Determine the [x, y] coordinate at the center of the cell enclosing the given text.  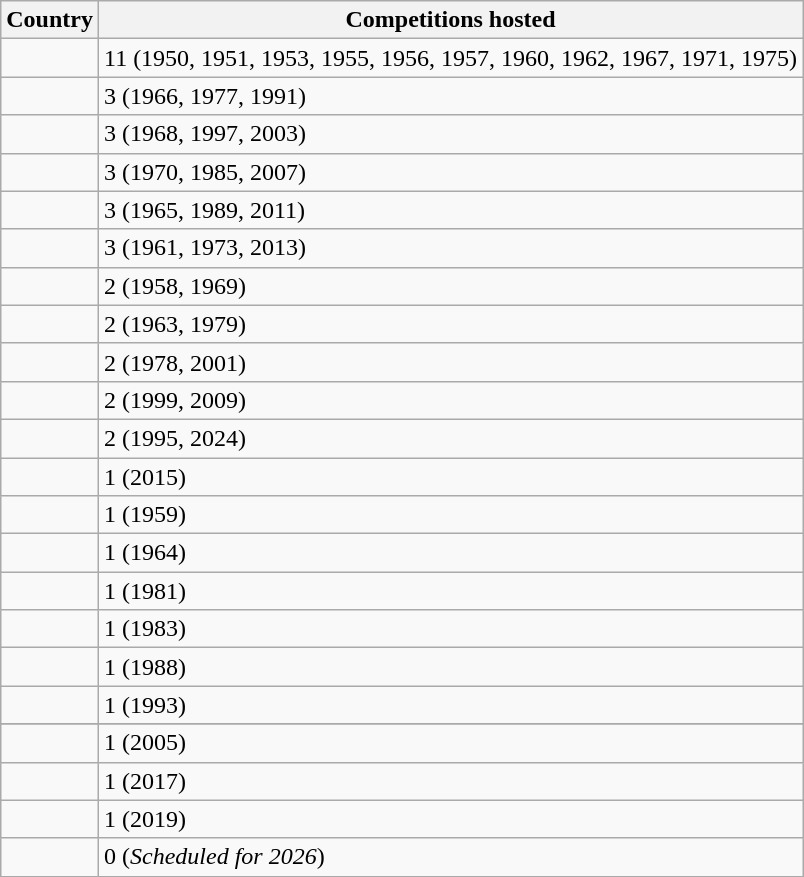
2 (1958, 1969) [450, 286]
2 (1978, 2001) [450, 362]
3 (1970, 1985, 2007) [450, 172]
3 (1961, 1973, 2013) [450, 248]
1 (1983) [450, 629]
2 (1999, 2009) [450, 400]
1 (2005) [450, 743]
3 (1966, 1977, 1991) [450, 96]
Country [50, 20]
0 (Scheduled for 2026) [450, 857]
1 (1993) [450, 705]
2 (1995, 2024) [450, 438]
1 (2017) [450, 781]
2 (1963, 1979) [450, 324]
1 (1981) [450, 591]
1 (1964) [450, 553]
Competitions hosted [450, 20]
3 (1965, 1989, 2011) [450, 210]
3 (1968, 1997, 2003) [450, 134]
1 (2015) [450, 477]
1 (1959) [450, 515]
1 (2019) [450, 819]
1 (1988) [450, 667]
11 (1950, 1951, 1953, 1955, 1956, 1957, 1960, 1962, 1967, 1971, 1975) [450, 58]
